Return [X, Y] of the center of cell containing provided text 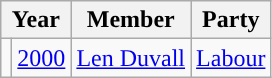
Year [36, 20]
Labour [231, 58]
2000 [42, 58]
Member [131, 20]
Len Duvall [131, 58]
Party [231, 20]
